Search for the cell housing the specified text and yield its (X, Y) center coordinate. 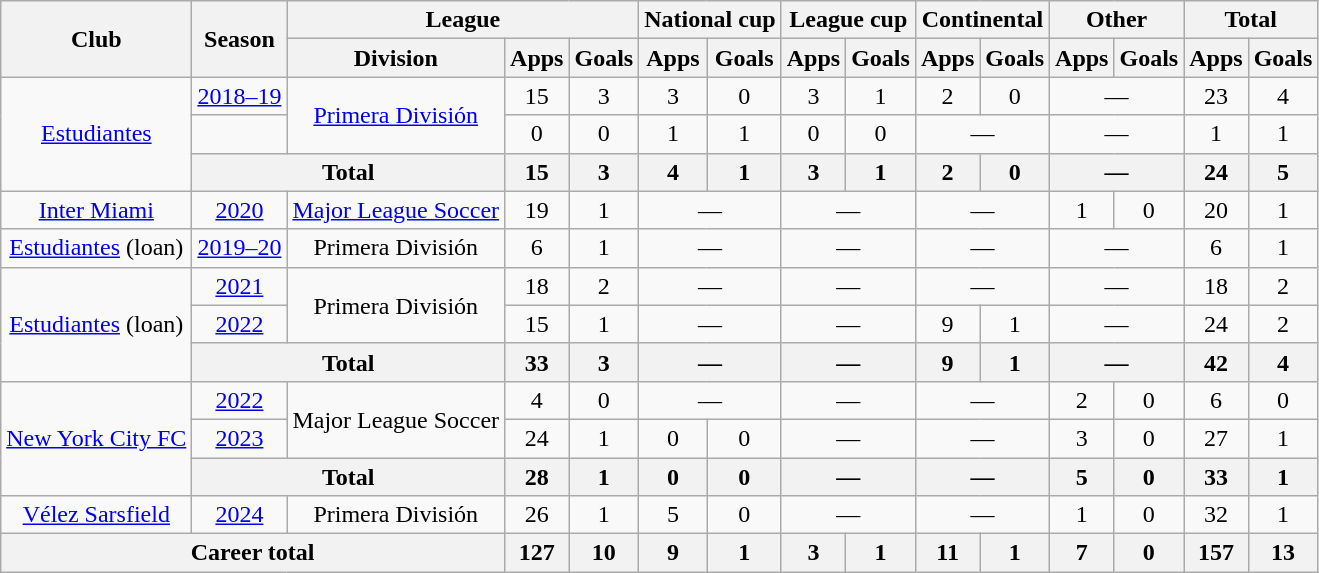
7 (1082, 553)
26 (537, 515)
11 (947, 553)
2024 (240, 515)
32 (1216, 515)
157 (1216, 553)
2018–19 (240, 96)
Season (240, 39)
Club (96, 39)
Division (396, 58)
Vélez Sarsfield (96, 515)
Continental (982, 20)
Other (1117, 20)
2019–20 (240, 248)
127 (537, 553)
20 (1216, 210)
2021 (240, 286)
2023 (240, 438)
10 (604, 553)
Estudiantes (96, 134)
Career total (253, 553)
Inter Miami (96, 210)
28 (537, 477)
19 (537, 210)
League cup (848, 20)
New York City FC (96, 438)
League (463, 20)
27 (1216, 438)
23 (1216, 96)
2020 (240, 210)
42 (1216, 362)
National cup (710, 20)
13 (1283, 553)
